Return [X, Y] of the center of cell containing provided text 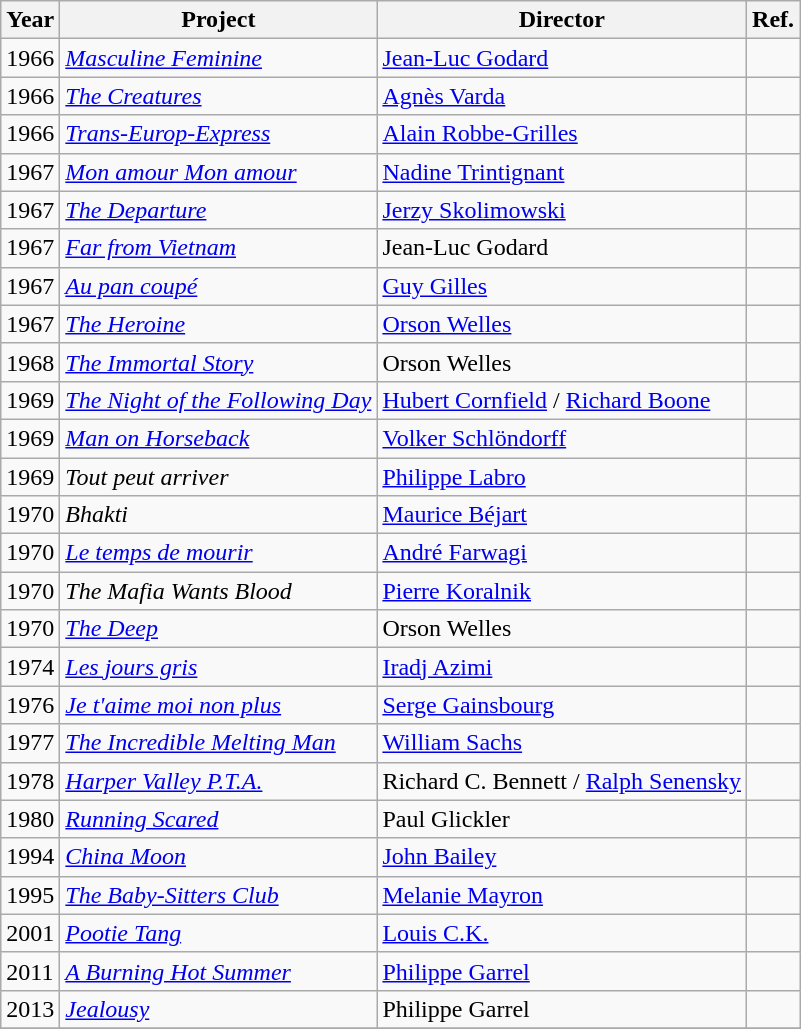
1976 [30, 705]
2001 [30, 933]
Pootie Tang [218, 933]
Masculine Feminine [218, 58]
Volker Schlöndorff [562, 438]
1978 [30, 781]
The Night of the Following Day [218, 400]
Alain Robbe-Grilles [562, 134]
Je t'aime moi non plus [218, 705]
Jealousy [218, 1009]
The Immortal Story [218, 362]
Philippe Labro [562, 477]
Le temps de mourir [218, 553]
Director [562, 20]
Pierre Koralnik [562, 591]
The Mafia Wants Blood [218, 591]
Richard C. Bennett / Ralph Senensky [562, 781]
Iradj Azimi [562, 667]
André Farwagi [562, 553]
Year [30, 20]
The Heroine [218, 324]
The Incredible Melting Man [218, 743]
Man on Horseback [218, 438]
Running Scared [218, 819]
Project [218, 20]
William Sachs [562, 743]
Tout peut arriver [218, 477]
1974 [30, 667]
The Deep [218, 629]
Hubert Cornfield / Richard Boone [562, 400]
Mon amour Mon amour [218, 172]
Bhakti [218, 515]
Ref. [774, 20]
1980 [30, 819]
Melanie Mayron [562, 895]
Far from Vietnam [218, 248]
Paul Glickler [562, 819]
China Moon [218, 857]
Louis C.K. [562, 933]
Jerzy Skolimowski [562, 210]
Au pan coupé [218, 286]
John Bailey [562, 857]
Trans-Europ-Express [218, 134]
Les jours gris [218, 667]
1968 [30, 362]
2011 [30, 971]
Nadine Trintignant [562, 172]
Maurice Béjart [562, 515]
A Burning Hot Summer [218, 971]
1995 [30, 895]
Serge Gainsbourg [562, 705]
Agnès Varda [562, 96]
The Baby-Sitters Club [218, 895]
2013 [30, 1009]
The Creatures [218, 96]
1994 [30, 857]
The Departure [218, 210]
1977 [30, 743]
Guy Gilles [562, 286]
Harper Valley P.T.A. [218, 781]
